Detect which cell encompasses the target text, then output its [x, y] center coordinate. 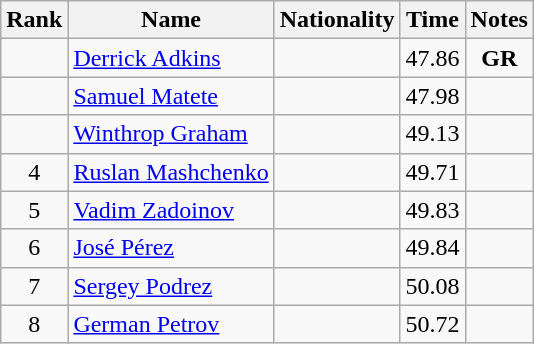
Winthrop Graham [171, 134]
49.71 [432, 172]
Ruslan Mashchenko [171, 172]
Rank [34, 20]
47.98 [432, 96]
Nationality [337, 20]
6 [34, 248]
José Pérez [171, 248]
49.83 [432, 210]
50.08 [432, 286]
German Petrov [171, 324]
Vadim Zadoinov [171, 210]
Sergey Podrez [171, 286]
5 [34, 210]
8 [34, 324]
50.72 [432, 324]
Name [171, 20]
49.13 [432, 134]
Time [432, 20]
Derrick Adkins [171, 58]
49.84 [432, 248]
GR [499, 58]
Samuel Matete [171, 96]
4 [34, 172]
Notes [499, 20]
7 [34, 286]
47.86 [432, 58]
